Return the [x, y] coordinate for the center point of the cell that contains the specified text.  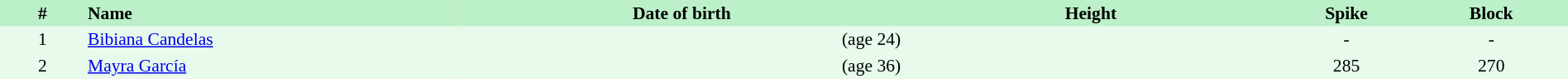
(age 24) [681, 40]
Mayra García [273, 66]
270 [1491, 66]
Date of birth [681, 13]
2 [43, 66]
Block [1491, 13]
285 [1346, 66]
Spike [1346, 13]
# [43, 13]
1 [43, 40]
(age 36) [681, 66]
Height [1090, 13]
Name [273, 13]
Bibiana Candelas [273, 40]
